Capture the cell that displays the provided text and extract its [x, y] central coordinate. 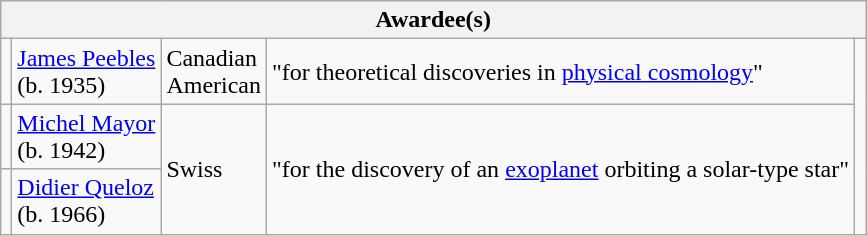
Michel Mayor(b. 1942) [86, 136]
Canadian American [214, 72]
"for the discovery of an exoplanet orbiting a solar-type star" [561, 169]
James Peebles(b. 1935) [86, 72]
"for theoretical discoveries in physical cosmology" [561, 72]
Didier Queloz(b. 1966) [86, 202]
Awardee(s) [434, 20]
Swiss [214, 169]
